Determine the [X, Y] coordinate at the center of the cell enclosing the given text.  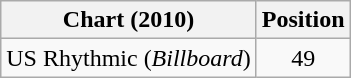
Position [303, 20]
Chart (2010) [129, 20]
US Rhythmic (Billboard) [129, 58]
49 [303, 58]
